Search for the cell housing the specified text and yield its [x, y] center coordinate. 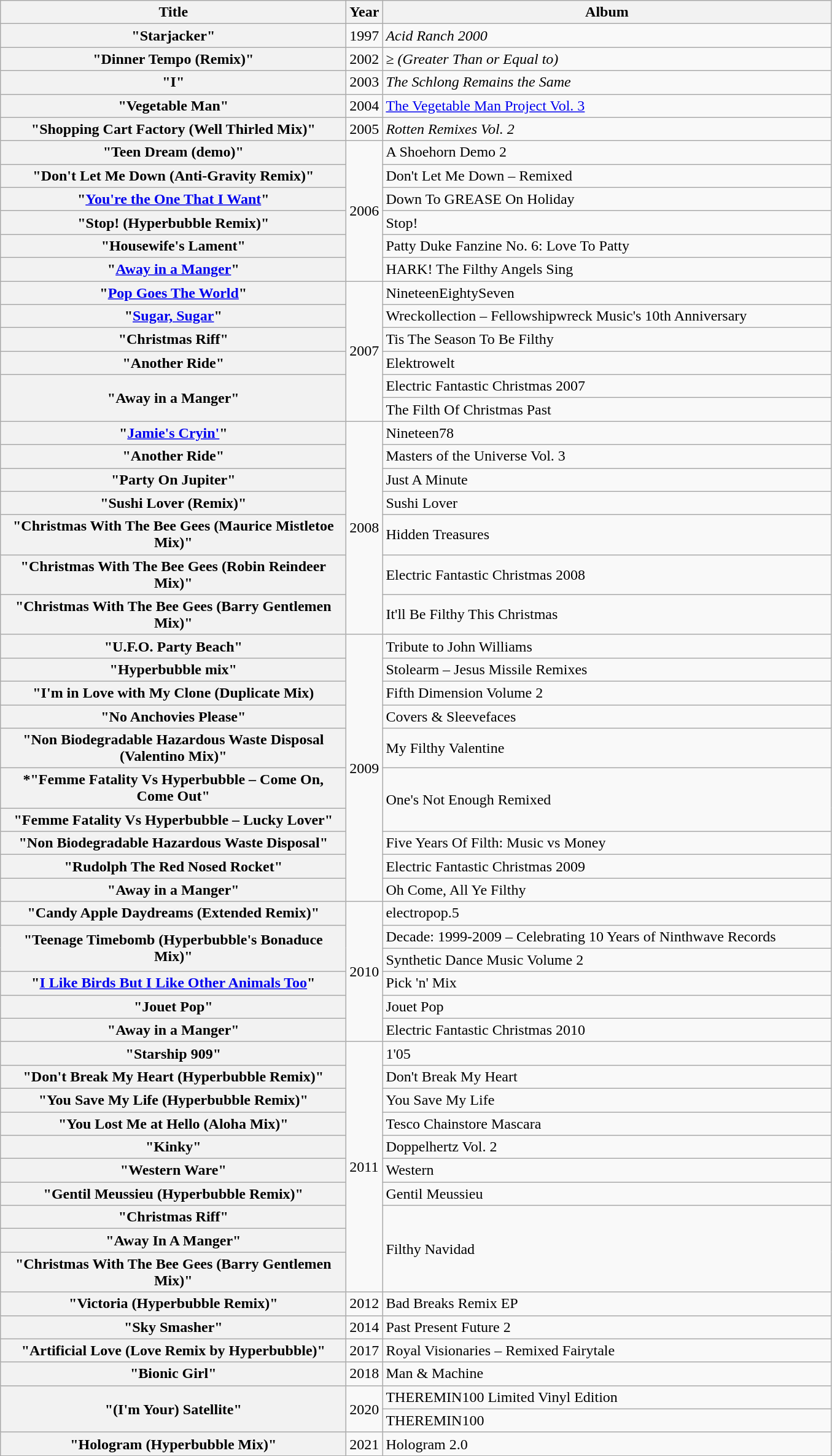
"Bionic Girl" [173, 1374]
"Non Biodegradable Hazardous Waste Disposal" [173, 843]
"Hyperbubble mix" [173, 669]
1'05 [607, 1053]
My Filthy Valentine [607, 748]
"No Anchovies Please" [173, 717]
The Filth Of Christmas Past [607, 410]
"You Lost Me at Hello (Aloha Mix)" [173, 1123]
Year [365, 12]
Covers & Sleevefaces [607, 717]
"You Save My Life (Hyperbubble Remix)" [173, 1100]
Decade: 1999-2009 – Celebrating 10 Years of Ninthwave Records [607, 936]
"Western Ware" [173, 1170]
Oh Come, All Ye Filthy [607, 890]
"Kinky" [173, 1147]
Masters of the Universe Vol. 3 [607, 456]
"Housewife's Lament" [173, 246]
Bad Breaks Remix EP [607, 1304]
"Jouet Pop" [173, 1006]
NineteenEightySeven [607, 293]
2012 [365, 1304]
The Schlong Remains the Same [607, 82]
Jouet Pop [607, 1006]
"(I'm Your) Satellite" [173, 1409]
"Gentil Meussieu (Hyperbubble Remix)" [173, 1194]
Royal Visionaries – Remixed Fairytale [607, 1350]
Gentil Meussieu [607, 1194]
Just A Minute [607, 480]
Electric Fantastic Christmas 2008 [607, 575]
"Teenage Timebomb (Hyperbubble's Bonaduce Mix)" [173, 948]
"Jamie's Cryin'" [173, 433]
Past Present Future 2 [607, 1327]
"Don't Let Me Down (Anti-Gravity Remix)" [173, 176]
Western [607, 1170]
THEREMIN100 Limited Vinyl Edition [607, 1397]
"Sushi Lover (Remix)" [173, 503]
Acid Ranch 2000 [607, 36]
Hidden Treasures [607, 534]
2011 [365, 1167]
"Sky Smasher" [173, 1327]
"U.F.O. Party Beach" [173, 646]
"Non Biodegradable Hazardous Waste Disposal (Valentino Mix)" [173, 748]
Filthy Navidad [607, 1249]
"Starship 909" [173, 1053]
2017 [365, 1350]
Electric Fantastic Christmas 2007 [607, 386]
"Dinner Tempo (Remix)" [173, 59]
"Shopping Cart Factory (Well Thirled Mix)" [173, 129]
"Sugar, Sugar" [173, 316]
Wreckollection – Fellowshipwreck Music's 10th Anniversary [607, 316]
Sushi Lover [607, 503]
Elektrowelt [607, 363]
"You're the One That I Want" [173, 199]
"Teen Dream (demo)" [173, 152]
2020 [365, 1409]
"Christmas With The Bee Gees (Maurice Mistletoe Mix)" [173, 534]
2002 [365, 59]
"Victoria (Hyperbubble Remix)" [173, 1304]
Fifth Dimension Volume 2 [607, 693]
≥ (Greater Than or Equal to) [607, 59]
"Stop! (Hyperbubble Remix)" [173, 222]
One's Not Enough Remixed [607, 800]
"I'm in Love with My Clone (Duplicate Mix) [173, 693]
Hologram 2.0 [607, 1444]
HARK! The Filthy Angels Sing [607, 269]
"Rudolph The Red Nosed Rocket" [173, 866]
"Party On Jupiter" [173, 480]
Tribute to John Williams [607, 646]
You Save My Life [607, 1100]
2007 [365, 351]
Stolearm – Jesus Missile Remixes [607, 669]
2003 [365, 82]
THEREMIN100 [607, 1420]
"I Like Birds But I Like Other Animals Too" [173, 983]
"Don't Break My Heart (Hyperbubble Remix)" [173, 1076]
"Hologram (Hyperbubble Mix)" [173, 1444]
"Away In A Manger" [173, 1240]
Electric Fantastic Christmas 2009 [607, 866]
2006 [365, 211]
Man & Machine [607, 1374]
*"Femme Fatality Vs Hyperbubble – Come On, Come Out" [173, 788]
2009 [365, 768]
"Christmas With The Bee Gees (Robin Reindeer Mix)" [173, 575]
"Pop Goes The World" [173, 293]
2010 [365, 971]
2004 [365, 106]
Album [607, 12]
2014 [365, 1327]
Five Years Of Filth: Music vs Money [607, 843]
The Vegetable Man Project Vol. 3 [607, 106]
"Candy Apple Daydreams (Extended Remix)" [173, 913]
Don't Let Me Down – Remixed [607, 176]
Tesco Chainstore Mascara [607, 1123]
Title [173, 12]
A Shoehorn Demo 2 [607, 152]
Rotten Remixes Vol. 2 [607, 129]
"Starjacker" [173, 36]
electropop.5 [607, 913]
Synthetic Dance Music Volume 2 [607, 960]
"Artificial Love (Love Remix by Hyperbubble)" [173, 1350]
Down To GREASE On Holiday [607, 199]
"Femme Fatality Vs Hyperbubble – Lucky Lover" [173, 820]
Don't Break My Heart [607, 1076]
Electric Fantastic Christmas 2010 [607, 1030]
1997 [365, 36]
Patty Duke Fanzine No. 6: Love To Patty [607, 246]
Stop! [607, 222]
Pick 'n' Mix [607, 983]
Tis The Season To Be Filthy [607, 340]
"Vegetable Man" [173, 106]
2021 [365, 1444]
Doppelhertz Vol. 2 [607, 1147]
2018 [365, 1374]
"I" [173, 82]
2008 [365, 528]
2005 [365, 129]
It'll Be Filthy This Christmas [607, 614]
Nineteen78 [607, 433]
